From the cell containing the given text, extract its center point as [X, Y] coordinate. 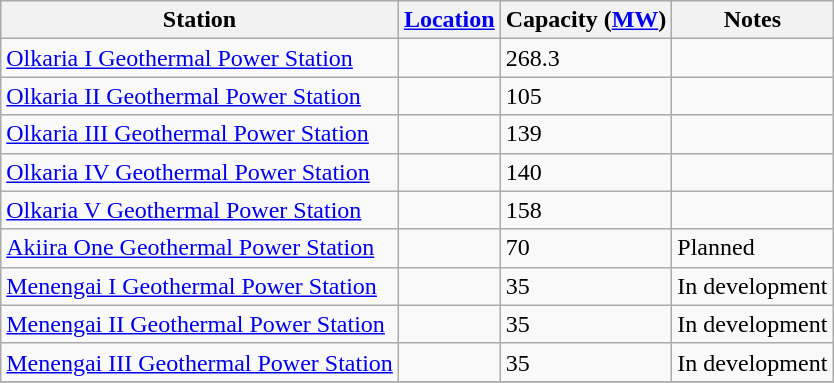
Olkaria V Geothermal Power Station [200, 210]
Olkaria I Geothermal Power Station [200, 58]
70 [586, 248]
Olkaria III Geothermal Power Station [200, 134]
158 [586, 210]
Olkaria II Geothermal Power Station [200, 96]
Planned [752, 248]
Olkaria IV Geothermal Power Station [200, 172]
Capacity (MW) [586, 20]
268.3 [586, 58]
Akiira One Geothermal Power Station [200, 248]
Location [449, 20]
Station [200, 20]
105 [586, 96]
Menengai III Geothermal Power Station [200, 362]
140 [586, 172]
139 [586, 134]
Menengai II Geothermal Power Station [200, 324]
Notes [752, 20]
Menengai I Geothermal Power Station [200, 286]
